Search for the cell housing the specified text and yield its [X, Y] center coordinate. 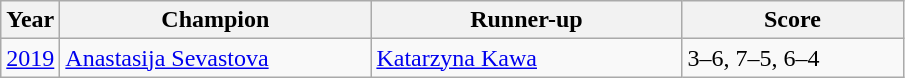
3–6, 7–5, 6–4 [792, 58]
Champion [216, 20]
Year [30, 20]
Anastasija Sevastova [216, 58]
2019 [30, 58]
Katarzyna Kawa [526, 58]
Score [792, 20]
Runner-up [526, 20]
